Locate the cell with the specified text and output its (x, y) center coordinate. 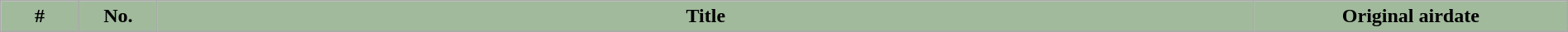
No. (117, 16)
# (40, 16)
Original airdate (1411, 16)
Title (705, 16)
